Capture the cell that displays the provided text and extract its (X, Y) central coordinate. 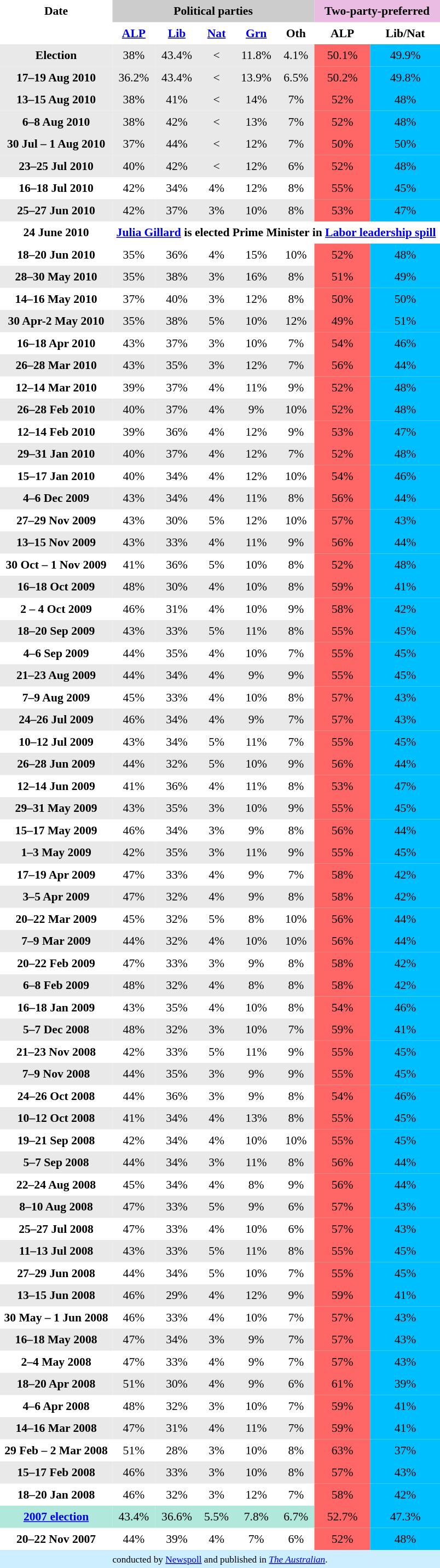
5–7 Sep 2008 (56, 1162)
26–28 Jun 2009 (56, 764)
Julia Gillard is elected Prime Minister in Labor leadership spill (276, 232)
7–9 Mar 2009 (56, 941)
23–25 Jul 2010 (56, 166)
5.5% (217, 1517)
6.5% (296, 77)
Lib/Nat (405, 33)
3–5 Apr 2009 (56, 897)
5–7 Dec 2008 (56, 1029)
8–10 Aug 2008 (56, 1207)
18–20 Sep 2009 (56, 631)
13–15 Jun 2008 (56, 1295)
16% (256, 277)
26–28 Feb 2010 (56, 409)
20–22 Nov 2007 (56, 1538)
47.3% (405, 1517)
22–24 Aug 2008 (56, 1184)
Grn (256, 33)
4–6 Apr 2008 (56, 1406)
Date (56, 11)
18–20 Apr 2008 (56, 1384)
25–27 Jul 2008 (56, 1228)
15–17 Feb 2008 (56, 1472)
28% (177, 1450)
15% (256, 254)
13.9% (256, 77)
61% (343, 1384)
30 Oct – 1 Nov 2009 (56, 564)
16–18 May 2008 (56, 1339)
10–12 Oct 2008 (56, 1118)
7.8% (256, 1517)
2 – 4 Oct 2009 (56, 609)
14–16 May 2010 (56, 299)
6–8 Aug 2010 (56, 121)
21–23 Nov 2008 (56, 1051)
30 Jul – 1 Aug 2010 (56, 144)
29–31 May 2009 (56, 808)
17–19 Apr 2009 (56, 874)
7–9 Aug 2009 (56, 697)
12–14 Feb 2010 (56, 431)
16–18 Apr 2010 (56, 343)
16–18 Jan 2009 (56, 1007)
36.2% (134, 77)
4–6 Dec 2009 (56, 498)
52.7% (343, 1517)
63% (343, 1450)
14% (256, 100)
14–16 Mar 2008 (56, 1428)
27–29 Nov 2009 (56, 520)
13–15 Aug 2010 (56, 100)
18–20 Jan 2008 (56, 1494)
conducted by Newspoll and published in The Australian. (220, 1559)
50.2% (343, 77)
24–26 Oct 2008 (56, 1096)
1–3 May 2009 (56, 852)
Election (56, 55)
12–14 Jun 2009 (56, 786)
12–14 Mar 2010 (56, 387)
29% (177, 1295)
4.1% (296, 55)
16–18 Oct 2009 (56, 587)
6–8 Feb 2009 (56, 985)
25–27 Jun 2010 (56, 210)
15–17 May 2009 (56, 830)
18–20 Jun 2010 (56, 254)
29 Feb – 2 Mar 2008 (56, 1450)
49.8% (405, 77)
16–18 Jul 2010 (56, 188)
2–4 May 2008 (56, 1361)
20–22 Mar 2009 (56, 918)
50.1% (343, 55)
13–15 Nov 2009 (56, 542)
27–29 Jun 2008 (56, 1273)
49.9% (405, 55)
11–13 Jul 2008 (56, 1251)
21–23 Aug 2009 (56, 675)
20–22 Feb 2009 (56, 963)
15–17 Jan 2010 (56, 476)
19–21 Sep 2008 (56, 1140)
6.7% (296, 1517)
29–31 Jan 2010 (56, 454)
7–9 Nov 2008 (56, 1074)
2007 election (56, 1517)
26–28 Mar 2010 (56, 365)
Political parties (213, 11)
24 June 2010 (56, 232)
Lib (177, 33)
10–12 Jul 2009 (56, 741)
11.8% (256, 55)
24–26 Jul 2009 (56, 719)
Nat (217, 33)
36.6% (177, 1517)
Oth (296, 33)
Two-party-preferred (377, 11)
30 May – 1 Jun 2008 (56, 1317)
28–30 May 2010 (56, 277)
17–19 Aug 2010 (56, 77)
30 Apr-2 May 2010 (56, 321)
4–6 Sep 2009 (56, 653)
